Capture the cell that displays the provided text and extract its (X, Y) central coordinate. 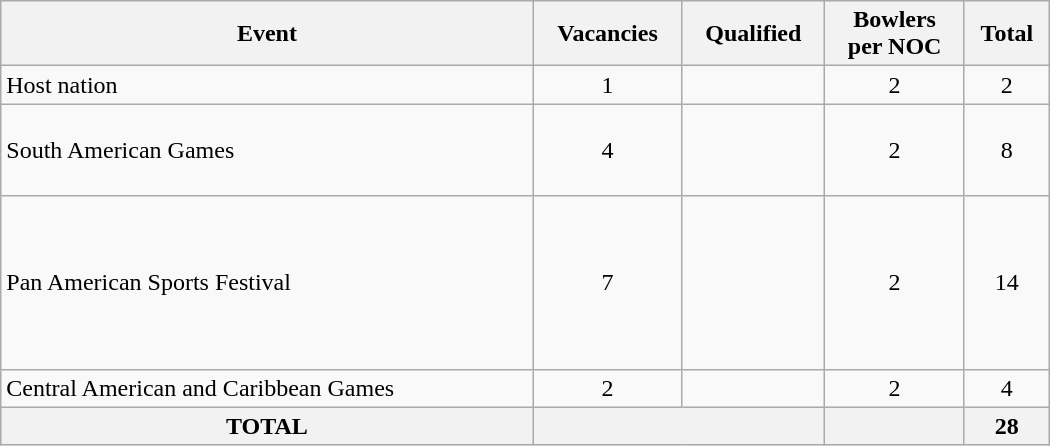
Pan American Sports Festival (267, 282)
Total (1006, 34)
1 (608, 85)
South American Games (267, 150)
28 (1006, 426)
Qualified (754, 34)
Central American and Caribbean Games (267, 388)
Bowlers per NOC (895, 34)
Vacancies (608, 34)
7 (608, 282)
TOTAL (267, 426)
8 (1006, 150)
14 (1006, 282)
Event (267, 34)
Host nation (267, 85)
